Detect which cell encompasses the target text, then output its (X, Y) center coordinate. 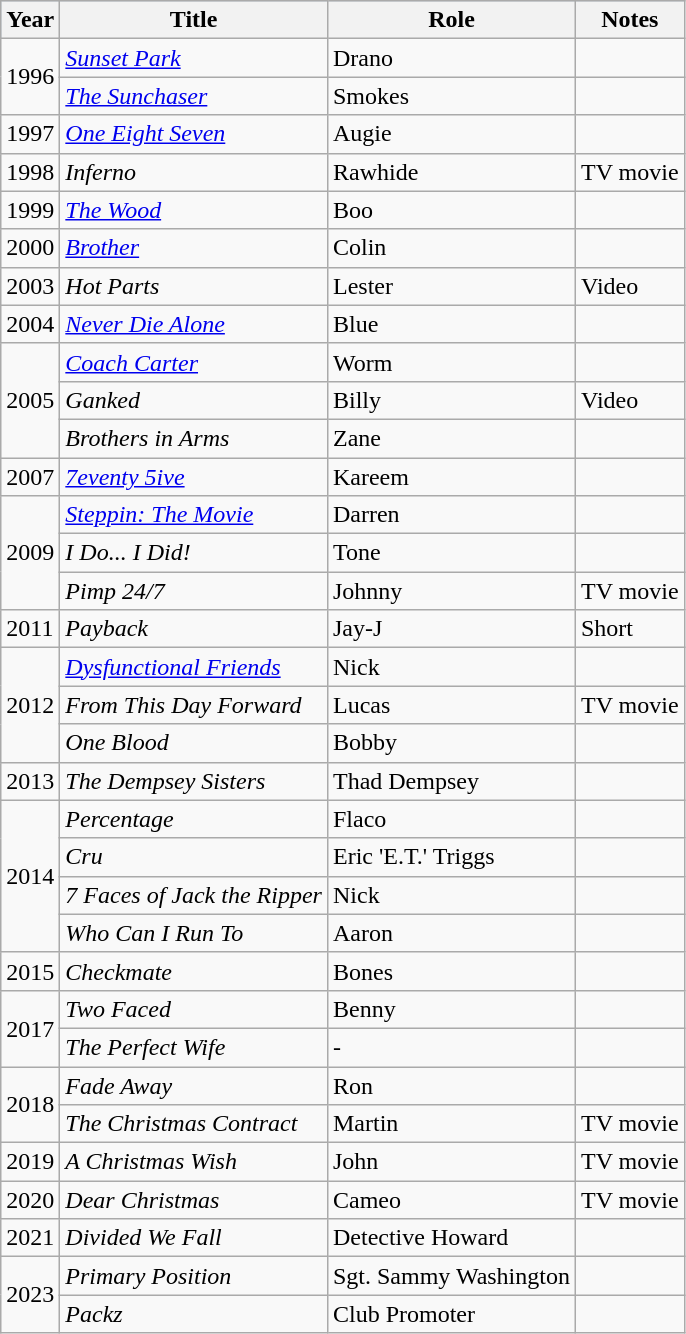
2021 (30, 1238)
Ganked (194, 400)
1996 (30, 77)
Never Die Alone (194, 324)
Johnny (451, 591)
Boo (451, 210)
John (451, 1162)
Percentage (194, 819)
Lester (451, 286)
Smokes (451, 96)
Augie (451, 134)
Pimp 24/7 (194, 591)
Cameo (451, 1200)
2014 (30, 876)
Thad Dempsey (451, 781)
Inferno (194, 172)
2015 (30, 971)
Short (630, 629)
Sgt. Sammy Washington (451, 1276)
One Eight Seven (194, 134)
2013 (30, 781)
Eric 'E.T.' Triggs (451, 857)
The Dempsey Sisters (194, 781)
Aaron (451, 933)
Who Can I Run To (194, 933)
Hot Parts (194, 286)
Two Faced (194, 1009)
Detective Howard (451, 1238)
2020 (30, 1200)
One Blood (194, 743)
2007 (30, 477)
A Christmas Wish (194, 1162)
Flaco (451, 819)
Year (30, 20)
The Christmas Contract (194, 1124)
Kareem (451, 477)
Dear Christmas (194, 1200)
From This Day Forward (194, 705)
Martin (451, 1124)
Role (451, 20)
1997 (30, 134)
Dysfunctional Friends (194, 667)
Sunset Park (194, 58)
2011 (30, 629)
Jay-J (451, 629)
Bobby (451, 743)
2009 (30, 553)
Notes (630, 20)
Zane (451, 438)
2018 (30, 1104)
The Sunchaser (194, 96)
Fade Away (194, 1085)
7eventy 5ive (194, 477)
Lucas (451, 705)
Payback (194, 629)
1999 (30, 210)
Tone (451, 553)
Checkmate (194, 971)
7 Faces of Jack the Ripper (194, 895)
2003 (30, 286)
Drano (451, 58)
1998 (30, 172)
Divided We Fall (194, 1238)
Worm (451, 362)
Steppin: The Movie (194, 515)
Brother (194, 248)
2019 (30, 1162)
Rawhide (451, 172)
Blue (451, 324)
Primary Position (194, 1276)
2023 (30, 1295)
Packz (194, 1314)
2012 (30, 705)
Colin (451, 248)
Ron (451, 1085)
Club Promoter (451, 1314)
I Do... I Did! (194, 553)
Coach Carter (194, 362)
2000 (30, 248)
Benny (451, 1009)
The Wood (194, 210)
Bones (451, 971)
- (451, 1047)
2017 (30, 1028)
Cru (194, 857)
Darren (451, 515)
2005 (30, 400)
Brothers in Arms (194, 438)
Title (194, 20)
The Perfect Wife (194, 1047)
Billy (451, 400)
2004 (30, 324)
